For the text-containing cell, return its midpoint in (x, y) coordinate format. 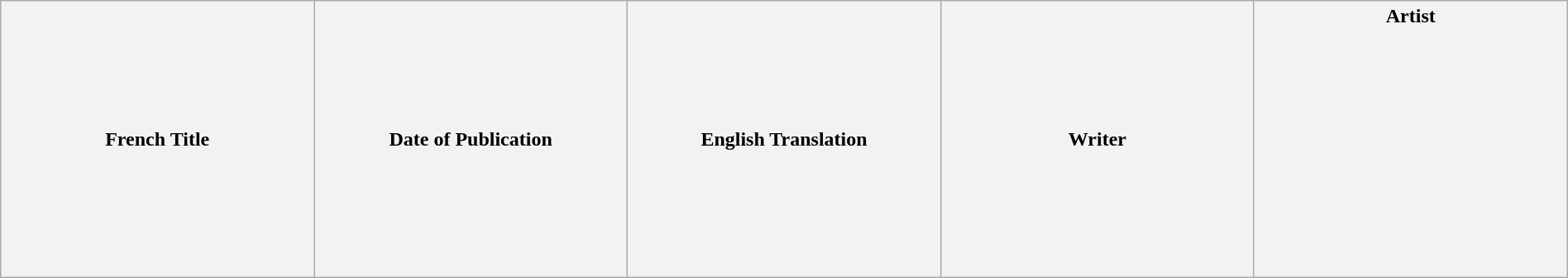
English Translation (784, 139)
French Title (157, 139)
Date of Publication (471, 139)
Artist (1411, 139)
Writer (1097, 139)
